From the cell containing the given text, extract its center point as (X, Y) coordinate. 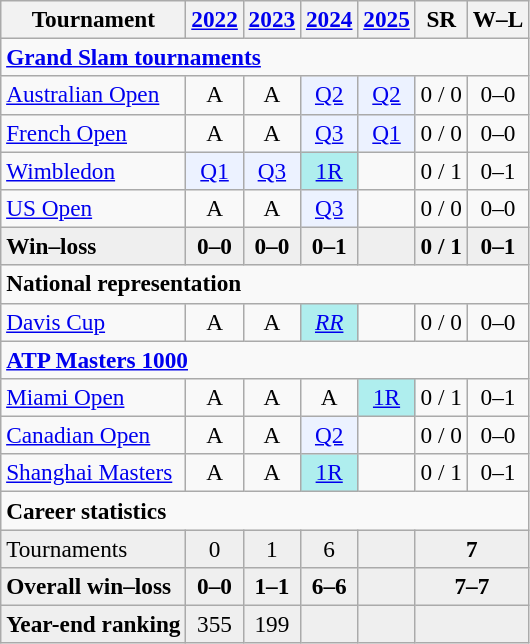
Australian Open (94, 95)
Canadian Open (94, 435)
2024 (330, 19)
National representation (265, 284)
ATP Masters 1000 (265, 359)
6 (330, 548)
Miami Open (94, 397)
Tournament (94, 19)
7–7 (472, 586)
199 (272, 624)
7 (472, 548)
Davis Cup (94, 322)
2025 (386, 19)
1–1 (272, 586)
French Open (94, 133)
2023 (272, 19)
Tournaments (94, 548)
W–L (498, 19)
Shanghai Masters (94, 473)
Grand Slam tournaments (265, 57)
SR (441, 19)
Year-end ranking (94, 624)
0 (214, 548)
355 (214, 624)
1 (272, 548)
Overall win–loss (94, 586)
2022 (214, 19)
Win–loss (94, 246)
Career statistics (265, 510)
US Open (94, 208)
6–6 (330, 586)
RR (330, 322)
Wimbledon (94, 170)
